Capture the cell that displays the provided text and extract its (X, Y) central coordinate. 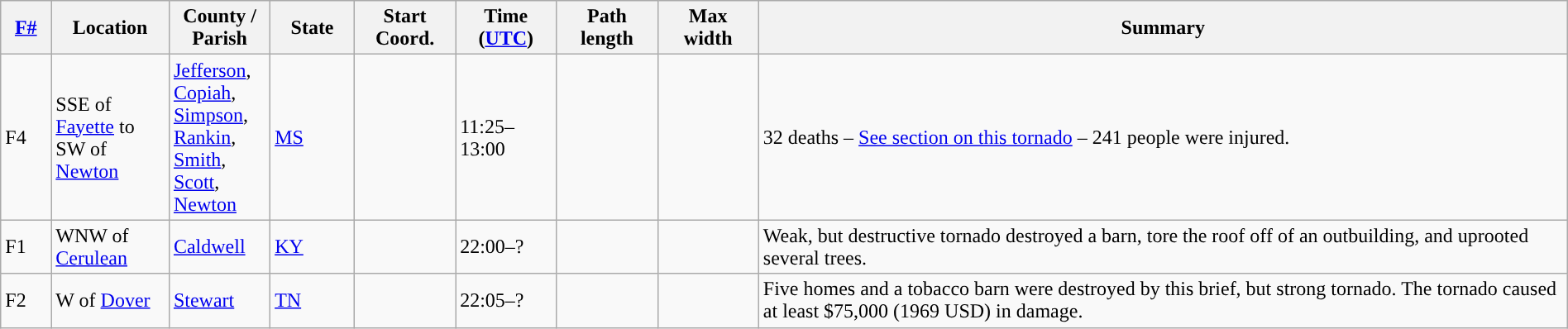
F4 (26, 137)
32 deaths – See section on this tornado – 241 people were injured. (1163, 137)
Caldwell (219, 246)
TN (313, 301)
11:25–13:00 (506, 137)
WNW of Cerulean (111, 246)
MS (313, 137)
Stewart (219, 301)
State (313, 28)
Path length (607, 28)
Five homes and a tobacco barn were destroyed by this brief, but strong tornado. The tornado caused at least $75,000 (1969 USD) in damage. (1163, 301)
22:00–? (506, 246)
F2 (26, 301)
Summary (1163, 28)
Time (UTC) (506, 28)
Max width (708, 28)
SSE of Fayette to SW of Newton (111, 137)
County / Parish (219, 28)
Start Coord. (404, 28)
Jefferson, Copiah, Simpson, Rankin, Smith, Scott, Newton (219, 137)
KY (313, 246)
Location (111, 28)
W of Dover (111, 301)
Weak, but destructive tornado destroyed a barn, tore the roof off of an outbuilding, and uprooted several trees. (1163, 246)
22:05–? (506, 301)
F1 (26, 246)
F# (26, 28)
